Detect which cell encompasses the target text, then output its (x, y) center coordinate. 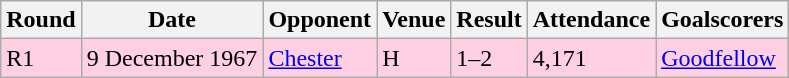
H (414, 58)
Result (489, 20)
Venue (414, 20)
4,171 (591, 58)
Attendance (591, 20)
Round (41, 20)
Goalscorers (722, 20)
Date (172, 20)
1–2 (489, 58)
Opponent (320, 20)
R1 (41, 58)
Chester (320, 58)
9 December 1967 (172, 58)
Goodfellow (722, 58)
